Capture the cell that displays the provided text and extract its (X, Y) central coordinate. 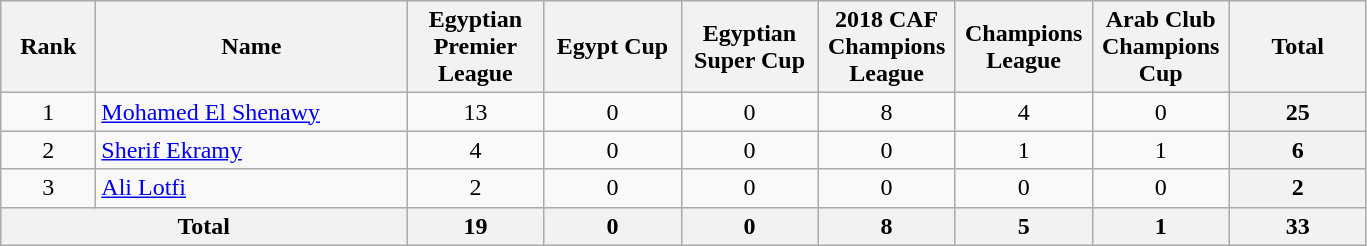
13 (476, 112)
2018 CAF Champions League (886, 47)
6 (1298, 150)
Arab Club Champions Cup (1160, 47)
Egypt Cup (612, 47)
Egyptian Premier League (476, 47)
3 (48, 188)
Rank (48, 47)
Name (252, 47)
19 (476, 226)
Ali Lotfi (252, 188)
Egyptian Super Cup (750, 47)
25 (1298, 112)
Champions League (1024, 47)
Mohamed El Shenawy (252, 112)
Sherif Ekramy (252, 150)
5 (1024, 226)
33 (1298, 226)
